Return (x, y) of the center of cell containing provided text 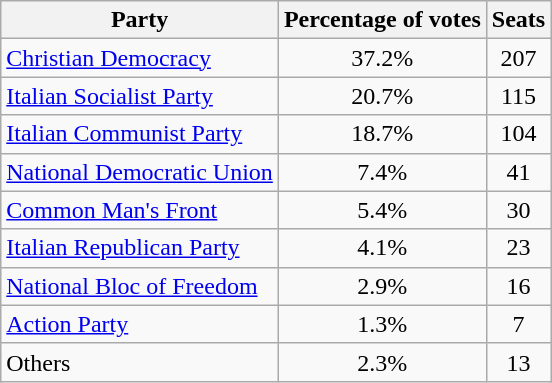
7 (518, 324)
Common Man's Front (140, 210)
41 (518, 172)
Percentage of votes (382, 20)
13 (518, 362)
Party (140, 20)
20.7% (382, 96)
National Bloc of Freedom (140, 286)
104 (518, 134)
Others (140, 362)
18.7% (382, 134)
Italian Republican Party (140, 248)
5.4% (382, 210)
Italian Socialist Party (140, 96)
National Democratic Union (140, 172)
Italian Communist Party (140, 134)
7.4% (382, 172)
30 (518, 210)
2.3% (382, 362)
4.1% (382, 248)
23 (518, 248)
1.3% (382, 324)
Seats (518, 20)
Action Party (140, 324)
37.2% (382, 58)
16 (518, 286)
115 (518, 96)
207 (518, 58)
Christian Democracy (140, 58)
2.9% (382, 286)
